Determine the [X, Y] coordinate at the center of the cell enclosing the given text.  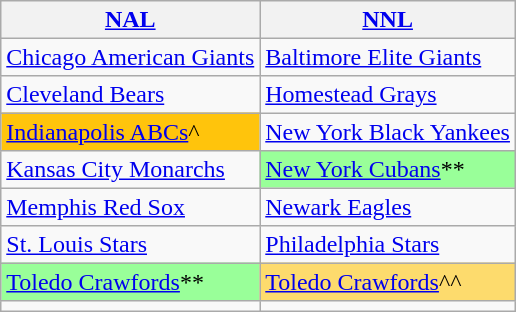
Toledo Crawfords^^ [388, 282]
New York Black Yankees [388, 132]
Cleveland Bears [130, 94]
NNL [388, 20]
Baltimore Elite Giants [388, 56]
Philadelphia Stars [388, 244]
Memphis Red Sox [130, 206]
Newark Eagles [388, 206]
NAL [130, 20]
Kansas City Monarchs [130, 170]
Indianapolis ABCs^ [130, 132]
St. Louis Stars [130, 244]
Homestead Grays [388, 94]
New York Cubans** [388, 170]
Chicago American Giants [130, 56]
Toledo Crawfords** [130, 282]
